Extract the [X, Y] coordinate from the center of the cell holding the provided text.  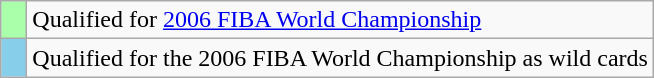
Qualified for 2006 FIBA World Championship [340, 20]
Qualified for the 2006 FIBA World Championship as wild cards [340, 58]
